Locate the cell with the specified text and output its (X, Y) center coordinate. 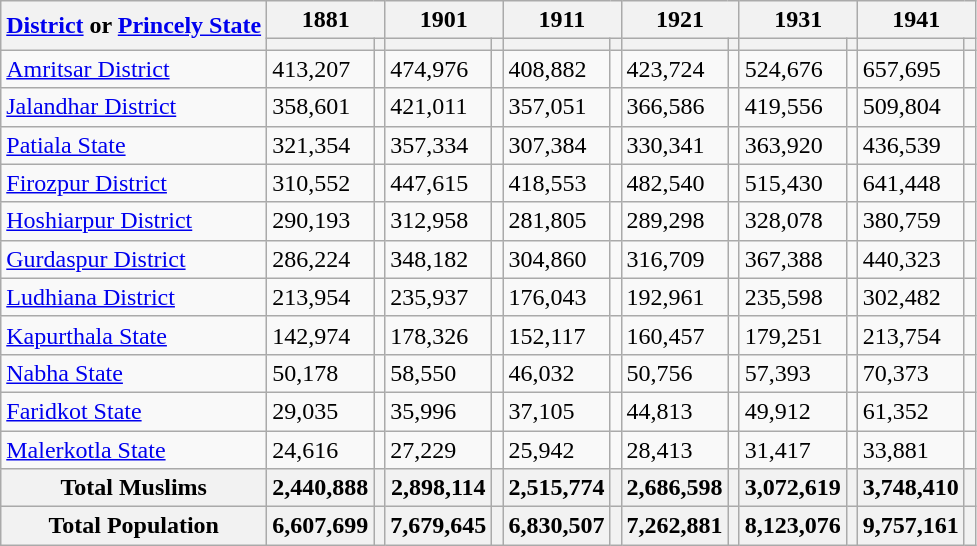
436,539 (910, 145)
330,341 (674, 145)
366,586 (674, 107)
Total Population (134, 526)
657,695 (910, 69)
50,756 (674, 373)
474,976 (438, 69)
31,417 (792, 449)
46,032 (556, 373)
142,974 (320, 335)
312,958 (438, 221)
27,229 (438, 449)
Faridkot State (134, 411)
7,679,645 (438, 526)
419,556 (792, 107)
290,193 (320, 221)
235,937 (438, 297)
482,540 (674, 183)
Patiala State (134, 145)
509,804 (910, 107)
302,482 (910, 297)
515,430 (792, 183)
179,251 (792, 335)
28,413 (674, 449)
9,757,161 (910, 526)
357,051 (556, 107)
440,323 (910, 259)
1921 (680, 20)
289,298 (674, 221)
2,686,598 (674, 488)
304,860 (556, 259)
1881 (326, 20)
44,813 (674, 411)
413,207 (320, 69)
363,920 (792, 145)
524,676 (792, 69)
61,352 (910, 411)
3,072,619 (792, 488)
380,759 (910, 221)
421,011 (438, 107)
321,354 (320, 145)
7,262,881 (674, 526)
29,035 (320, 411)
235,598 (792, 297)
1931 (798, 20)
1911 (562, 20)
25,942 (556, 449)
328,078 (792, 221)
24,616 (320, 449)
2,898,114 (438, 488)
Amritsar District (134, 69)
357,334 (438, 145)
307,384 (556, 145)
8,123,076 (792, 526)
1901 (444, 20)
192,961 (674, 297)
58,550 (438, 373)
286,224 (320, 259)
Ludhiana District (134, 297)
Total Muslims (134, 488)
6,830,507 (556, 526)
Firozpur District (134, 183)
310,552 (320, 183)
37,105 (556, 411)
2,440,888 (320, 488)
367,388 (792, 259)
2,515,774 (556, 488)
49,912 (792, 411)
348,182 (438, 259)
408,882 (556, 69)
316,709 (674, 259)
70,373 (910, 373)
Kapurthala State (134, 335)
423,724 (674, 69)
160,457 (674, 335)
35,996 (438, 411)
Nabha State (134, 373)
6,607,699 (320, 526)
213,754 (910, 335)
281,805 (556, 221)
418,553 (556, 183)
176,043 (556, 297)
District or Princely State (134, 26)
641,448 (910, 183)
213,954 (320, 297)
178,326 (438, 335)
1941 (916, 20)
Malerkotla State (134, 449)
152,117 (556, 335)
Hoshiarpur District (134, 221)
33,881 (910, 449)
50,178 (320, 373)
358,601 (320, 107)
447,615 (438, 183)
3,748,410 (910, 488)
Gurdaspur District (134, 259)
57,393 (792, 373)
Jalandhar District (134, 107)
